Output the [X, Y] coordinate of the center of the cell containing the given text.  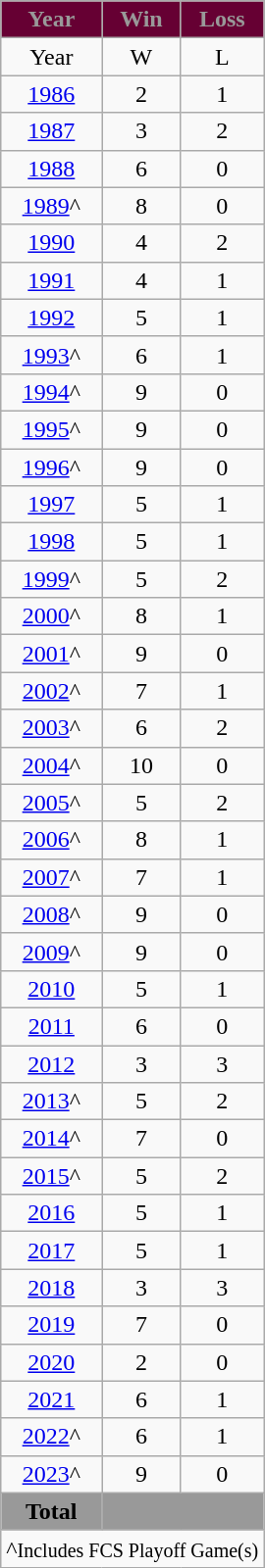
2016 [51, 1213]
2019 [51, 1325]
2014^ [51, 1139]
1999^ [51, 579]
2001^ [51, 654]
1996^ [51, 467]
2008^ [51, 914]
1997 [51, 505]
2015^ [51, 1176]
1994^ [51, 392]
2022^ [51, 1437]
2003^ [51, 728]
2020 [51, 1362]
L [222, 57]
W [141, 57]
2013^ [51, 1102]
1992 [51, 318]
2005^ [51, 803]
2017 [51, 1250]
10 [141, 765]
2011 [51, 1026]
2010 [51, 989]
2023^ [51, 1474]
1995^ [51, 429]
1993^ [51, 355]
2004^ [51, 765]
2007^ [51, 877]
2002^ [51, 691]
1986 [51, 94]
Loss [222, 20]
2021 [51, 1399]
Win [141, 20]
1989^ [51, 206]
2006^ [51, 840]
1998 [51, 542]
2018 [51, 1288]
Total [51, 1511]
1990 [51, 243]
2009^ [51, 952]
2012 [51, 1063]
1987 [51, 131]
1991 [51, 280]
2000^ [51, 616]
^Includes FCS Playoff Game(s) [132, 1548]
1988 [51, 169]
